Capture the cell that displays the provided text and extract its (X, Y) central coordinate. 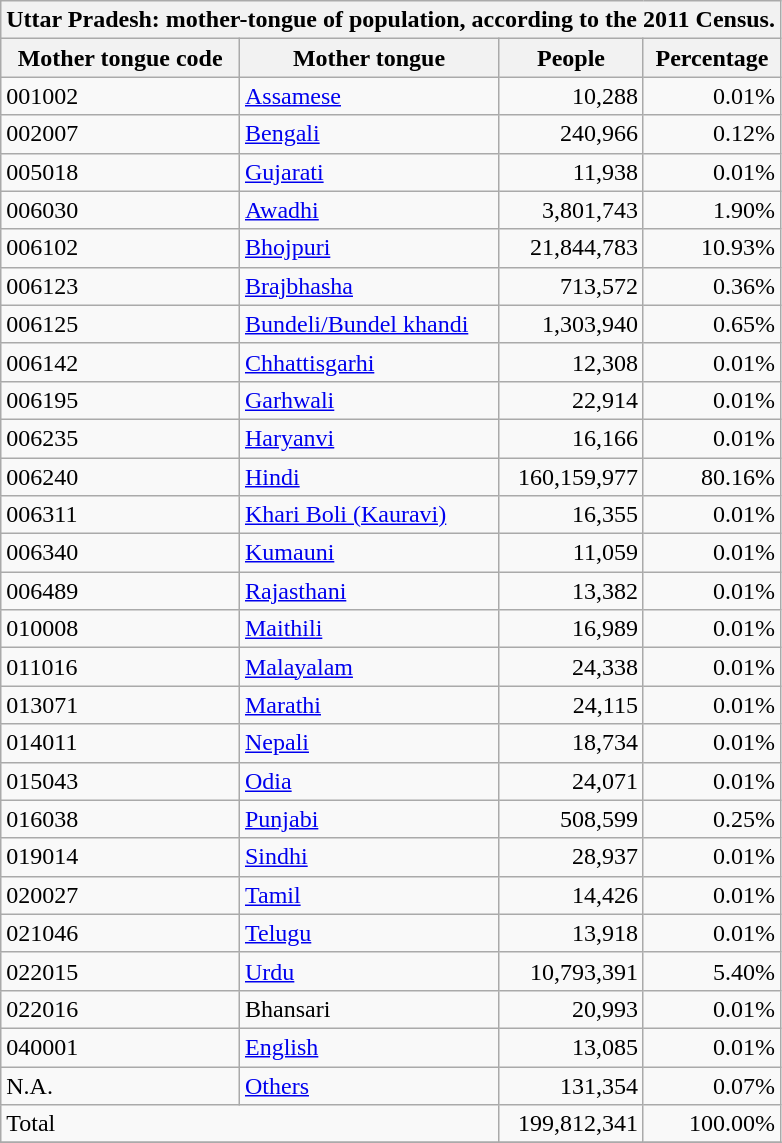
0.65% (712, 324)
Assamese (368, 96)
022016 (120, 1009)
Haryanvi (368, 438)
24,115 (572, 705)
006235 (120, 438)
005018 (120, 172)
18,734 (572, 743)
Garhwali (368, 400)
006240 (120, 477)
Marathi (368, 705)
006195 (120, 400)
014011 (120, 743)
Bengali (368, 134)
16,166 (572, 438)
022015 (120, 971)
Mother tongue code (120, 58)
Punjabi (368, 819)
Khari Boli (Kauravi) (368, 515)
Hindi (368, 477)
13,085 (572, 1047)
Odia (368, 781)
100.00% (712, 1124)
24,071 (572, 781)
508,599 (572, 819)
713,572 (572, 286)
Brajbhasha (368, 286)
Nepali (368, 743)
20,993 (572, 1009)
Total (250, 1124)
14,426 (572, 895)
16,355 (572, 515)
240,966 (572, 134)
131,354 (572, 1085)
0.25% (712, 819)
10.93% (712, 248)
006340 (120, 553)
Malayalam (368, 667)
021046 (120, 933)
12,308 (572, 362)
Tamil (368, 895)
Uttar Pradesh: mother-tongue of population, according to the 2011 Census. (391, 20)
People (572, 58)
Chhattisgarhi (368, 362)
019014 (120, 857)
006102 (120, 248)
006030 (120, 210)
040001 (120, 1047)
0.12% (712, 134)
21,844,783 (572, 248)
006123 (120, 286)
1,303,940 (572, 324)
002007 (120, 134)
10,288 (572, 96)
015043 (120, 781)
Sindhi (368, 857)
0.36% (712, 286)
22,914 (572, 400)
Bhojpuri (368, 248)
010008 (120, 629)
0.07% (712, 1085)
Gujarati (368, 172)
13,382 (572, 591)
006125 (120, 324)
Others (368, 1085)
Telugu (368, 933)
3,801,743 (572, 210)
English (368, 1047)
013071 (120, 705)
020027 (120, 895)
Percentage (712, 58)
1.90% (712, 210)
199,812,341 (572, 1124)
Rajasthani (368, 591)
28,937 (572, 857)
5.40% (712, 971)
006311 (120, 515)
11,059 (572, 553)
16,989 (572, 629)
13,918 (572, 933)
011016 (120, 667)
Mother tongue (368, 58)
Bundeli/Bundel khandi (368, 324)
11,938 (572, 172)
10,793,391 (572, 971)
160,159,977 (572, 477)
80.16% (712, 477)
N.A. (120, 1085)
006489 (120, 591)
Awadhi (368, 210)
016038 (120, 819)
24,338 (572, 667)
Kumauni (368, 553)
Urdu (368, 971)
Maithili (368, 629)
Bhansari (368, 1009)
001002 (120, 96)
006142 (120, 362)
